Capture the cell that displays the provided text and extract its (x, y) central coordinate. 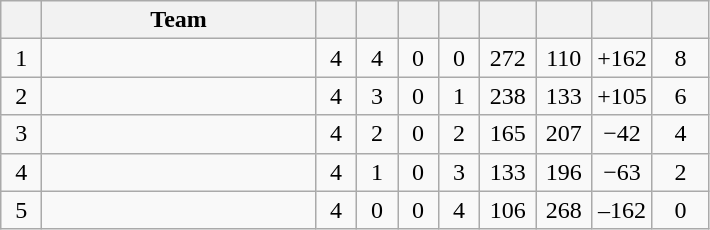
–162 (622, 210)
238 (508, 96)
165 (508, 134)
196 (564, 172)
−63 (622, 172)
106 (508, 210)
8 (680, 58)
+105 (622, 96)
5 (22, 210)
207 (564, 134)
272 (508, 58)
6 (680, 96)
Team (179, 20)
−42 (622, 134)
+162 (622, 58)
110 (564, 58)
268 (564, 210)
